Return the [x, y] coordinate for the center point of the cell that contains the specified text.  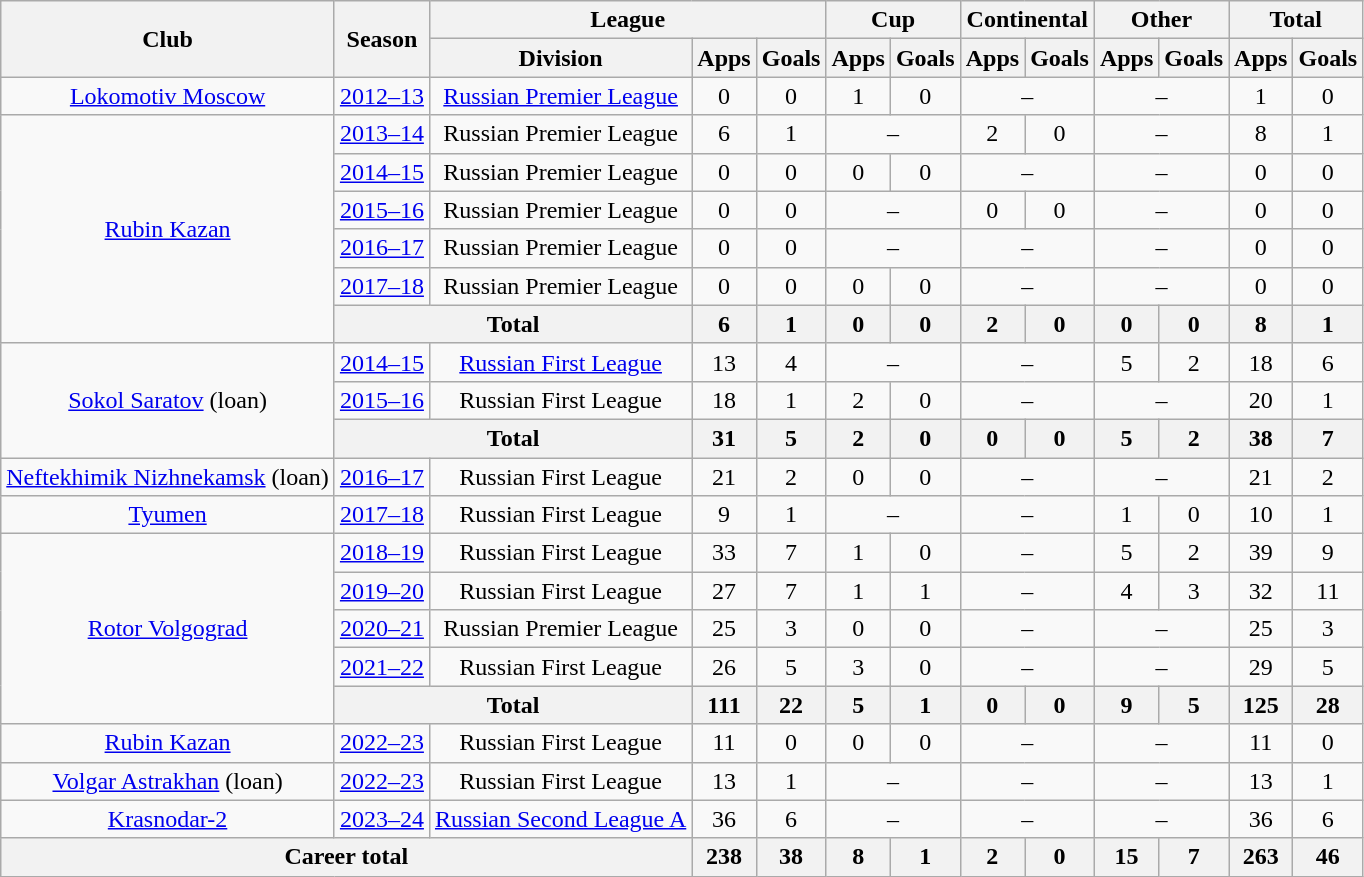
2012–13 [382, 96]
10 [1261, 515]
Sokol Saratov (loan) [168, 400]
27 [724, 591]
22 [791, 705]
Career total [346, 857]
46 [1328, 857]
263 [1261, 857]
33 [724, 553]
Season [382, 39]
238 [724, 857]
2019–20 [382, 591]
Rotor Volgograd [168, 629]
2020–21 [382, 629]
2013–14 [382, 134]
Other [1161, 20]
15 [1126, 857]
Division [560, 58]
2018–19 [382, 553]
26 [724, 667]
Krasnodar-2 [168, 819]
Tyumen [168, 515]
39 [1261, 553]
111 [724, 705]
29 [1261, 667]
League [628, 20]
125 [1261, 705]
Continental [1027, 20]
Cup [893, 20]
2021–22 [382, 667]
Club [168, 39]
Lokomotiv Moscow [168, 96]
28 [1328, 705]
Russian Second League A [560, 819]
31 [724, 438]
2023–24 [382, 819]
Volgar Astrakhan (loan) [168, 781]
Neftekhimik Nizhnekamsk (loan) [168, 477]
20 [1261, 400]
32 [1261, 591]
